Pinpoint the cell where the given text exists, returning its [x, y] midpoint coordinate. 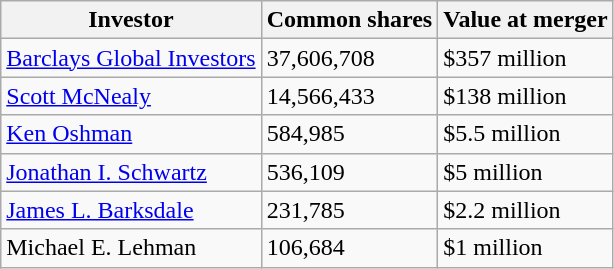
$1 million [526, 248]
584,985 [350, 134]
Common shares [350, 20]
Michael E. Lehman [131, 248]
106,684 [350, 248]
Investor [131, 20]
$138 million [526, 96]
James L. Barksdale [131, 210]
14,566,433 [350, 96]
Jonathan I. Schwartz [131, 172]
37,606,708 [350, 58]
Ken Oshman [131, 134]
$5 million [526, 172]
$5.5 million [526, 134]
536,109 [350, 172]
Barclays Global Investors [131, 58]
$357 million [526, 58]
231,785 [350, 210]
$2.2 million [526, 210]
Scott McNealy [131, 96]
Value at merger [526, 20]
